Capture the cell that displays the provided text and extract its (X, Y) central coordinate. 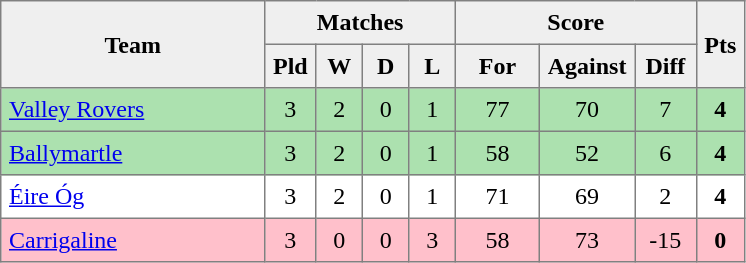
70 (586, 110)
52 (586, 153)
L (432, 66)
71 (497, 197)
W (339, 66)
D (385, 66)
Éire Óg (133, 197)
Ballymartle (133, 153)
Valley Rovers (133, 110)
73 (586, 240)
69 (586, 197)
Pld (290, 66)
77 (497, 110)
For (497, 66)
Team (133, 44)
Score (576, 23)
6 (666, 153)
Matches (360, 23)
Carrigaline (133, 240)
-15 (666, 240)
Pts (720, 44)
7 (666, 110)
Against (586, 66)
Diff (666, 66)
